Identify which cell holds the provided text, then report its (x, y) central coordinate. 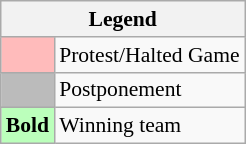
Protest/Halted Game (150, 55)
Legend (123, 19)
Bold (28, 126)
Postponement (150, 90)
Winning team (150, 126)
